Output the [X, Y] coordinate of the center of the cell containing the given text.  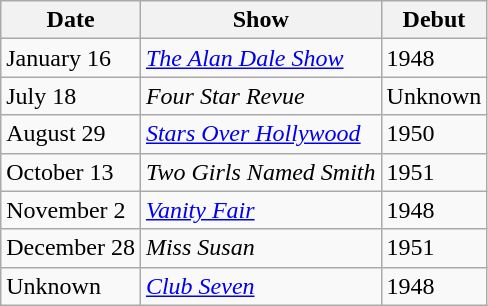
Debut [434, 20]
August 29 [71, 134]
The Alan Dale Show [260, 58]
November 2 [71, 210]
Two Girls Named Smith [260, 172]
July 18 [71, 96]
1950 [434, 134]
December 28 [71, 248]
Miss Susan [260, 248]
Stars Over Hollywood [260, 134]
Vanity Fair [260, 210]
October 13 [71, 172]
Date [71, 20]
Show [260, 20]
Four Star Revue [260, 96]
Club Seven [260, 286]
January 16 [71, 58]
